Return the (x, y) coordinate for the center point of the cell that contains the specified text.  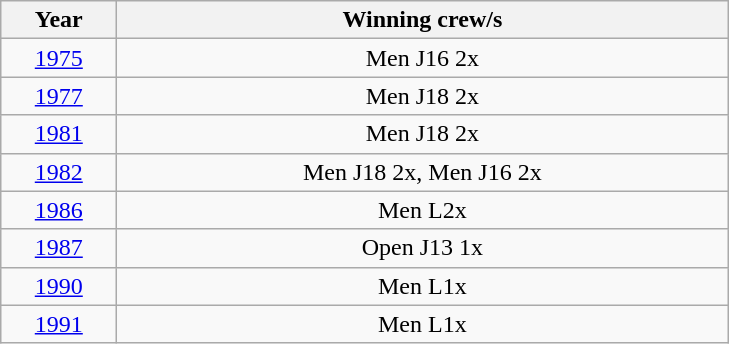
1975 (59, 58)
1981 (59, 134)
Year (59, 20)
Open J13 1x (422, 248)
Men J16 2x (422, 58)
1990 (59, 286)
1991 (59, 324)
1977 (59, 96)
Men L2x (422, 210)
1982 (59, 172)
Men J18 2x, Men J16 2x (422, 172)
1987 (59, 248)
1986 (59, 210)
Winning crew/s (422, 20)
